Extract the [X, Y] coordinate from the center of the cell holding the provided text.  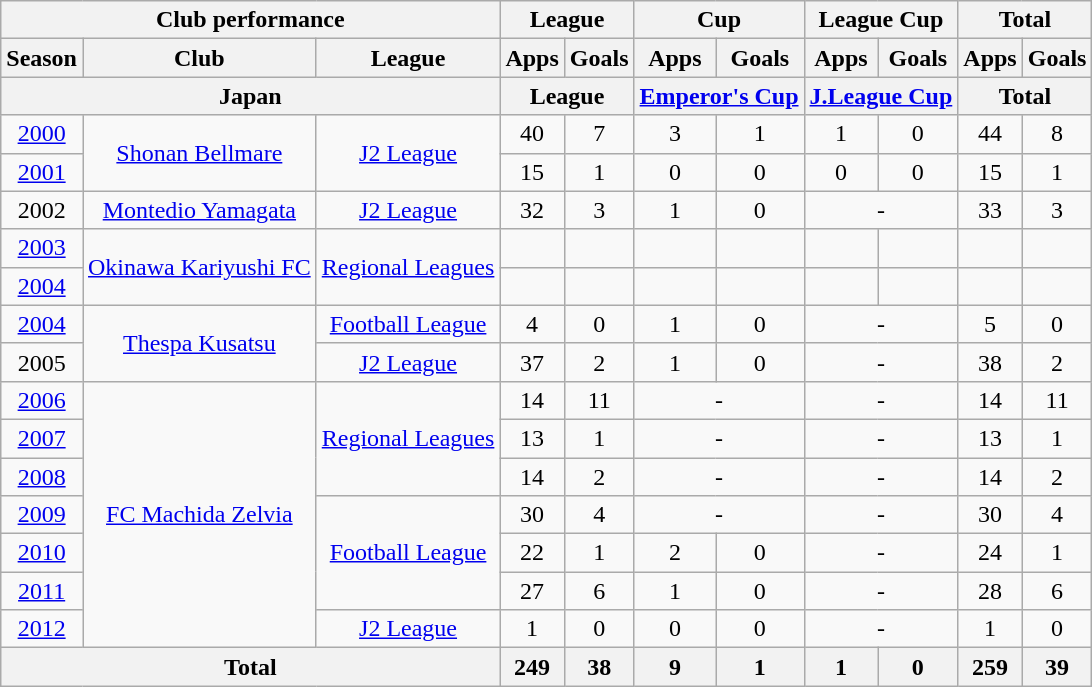
League Cup [881, 20]
2006 [42, 400]
2005 [42, 362]
Shonan Bellmare [199, 153]
Montedio Yamagata [199, 210]
2008 [42, 477]
Japan [250, 96]
24 [990, 553]
Emperor's Cup [719, 96]
2009 [42, 515]
2012 [42, 629]
2001 [42, 172]
259 [990, 667]
28 [990, 591]
2007 [42, 438]
2000 [42, 134]
2002 [42, 210]
2011 [42, 591]
Thespa Kusatsu [199, 343]
249 [532, 667]
Club [199, 58]
FC Machida Zelvia [199, 514]
37 [532, 362]
J.League Cup [881, 96]
2003 [42, 248]
39 [1057, 667]
33 [990, 210]
7 [599, 134]
Season [42, 58]
8 [1057, 134]
2010 [42, 553]
9 [675, 667]
5 [990, 324]
40 [532, 134]
22 [532, 553]
27 [532, 591]
Club performance [250, 20]
Okinawa Kariyushi FC [199, 267]
Cup [719, 20]
44 [990, 134]
32 [532, 210]
